Extract the [x, y] coordinate from the center of the cell holding the provided text.  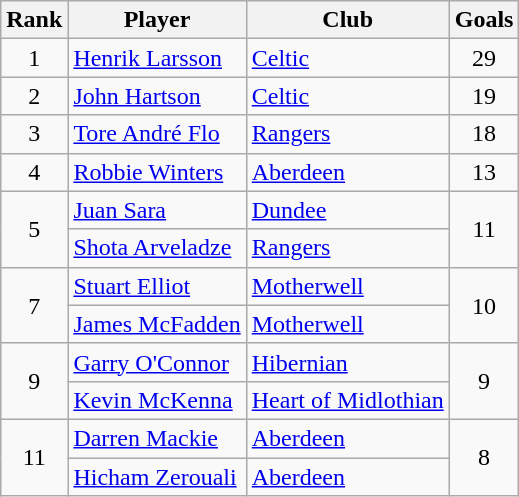
Hicham Zerouali [157, 477]
13 [484, 172]
Stuart Elliot [157, 286]
Rank [34, 20]
18 [484, 134]
Darren Mackie [157, 438]
Garry O'Connor [157, 362]
Tore André Flo [157, 134]
Heart of Midlothian [348, 400]
19 [484, 96]
29 [484, 58]
Club [348, 20]
10 [484, 305]
1 [34, 58]
Hibernian [348, 362]
Goals [484, 20]
Kevin McKenna [157, 400]
7 [34, 305]
3 [34, 134]
Dundee [348, 210]
Juan Sara [157, 210]
5 [34, 229]
8 [484, 457]
Player [157, 20]
2 [34, 96]
4 [34, 172]
John Hartson [157, 96]
Shota Arveladze [157, 248]
Robbie Winters [157, 172]
Henrik Larsson [157, 58]
James McFadden [157, 324]
